Scan for the cell matching the given text and deliver its (x, y) coordinate at center. 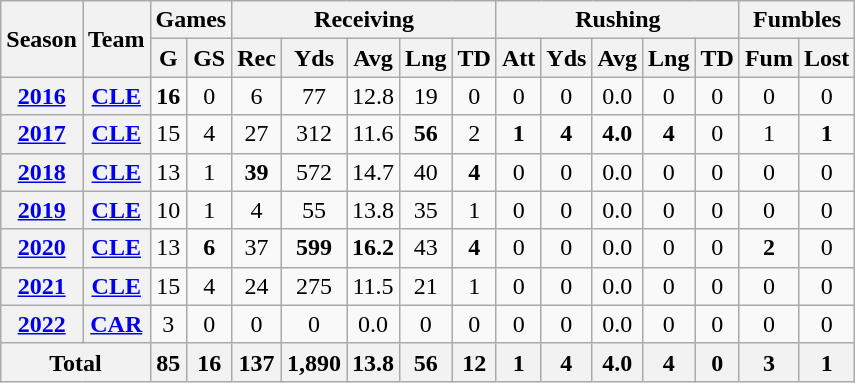
19 (426, 96)
2020 (42, 248)
2018 (42, 172)
24 (257, 286)
G (168, 58)
11.6 (374, 134)
137 (257, 362)
2016 (42, 96)
12 (474, 362)
572 (314, 172)
Total (76, 362)
16.2 (374, 248)
Rushing (618, 20)
Games (191, 20)
35 (426, 210)
12.8 (374, 96)
40 (426, 172)
2022 (42, 324)
Team (116, 39)
11.5 (374, 286)
Lost (826, 58)
Receiving (364, 20)
2019 (42, 210)
312 (314, 134)
14.7 (374, 172)
Att (518, 58)
85 (168, 362)
27 (257, 134)
GS (210, 58)
10 (168, 210)
37 (257, 248)
2021 (42, 286)
Fum (768, 58)
Rec (257, 58)
1,890 (314, 362)
43 (426, 248)
2017 (42, 134)
CAR (116, 324)
Fumbles (796, 20)
77 (314, 96)
39 (257, 172)
Season (42, 39)
275 (314, 286)
599 (314, 248)
55 (314, 210)
21 (426, 286)
